Output the (X, Y) coordinate of the center of the cell containing the given text.  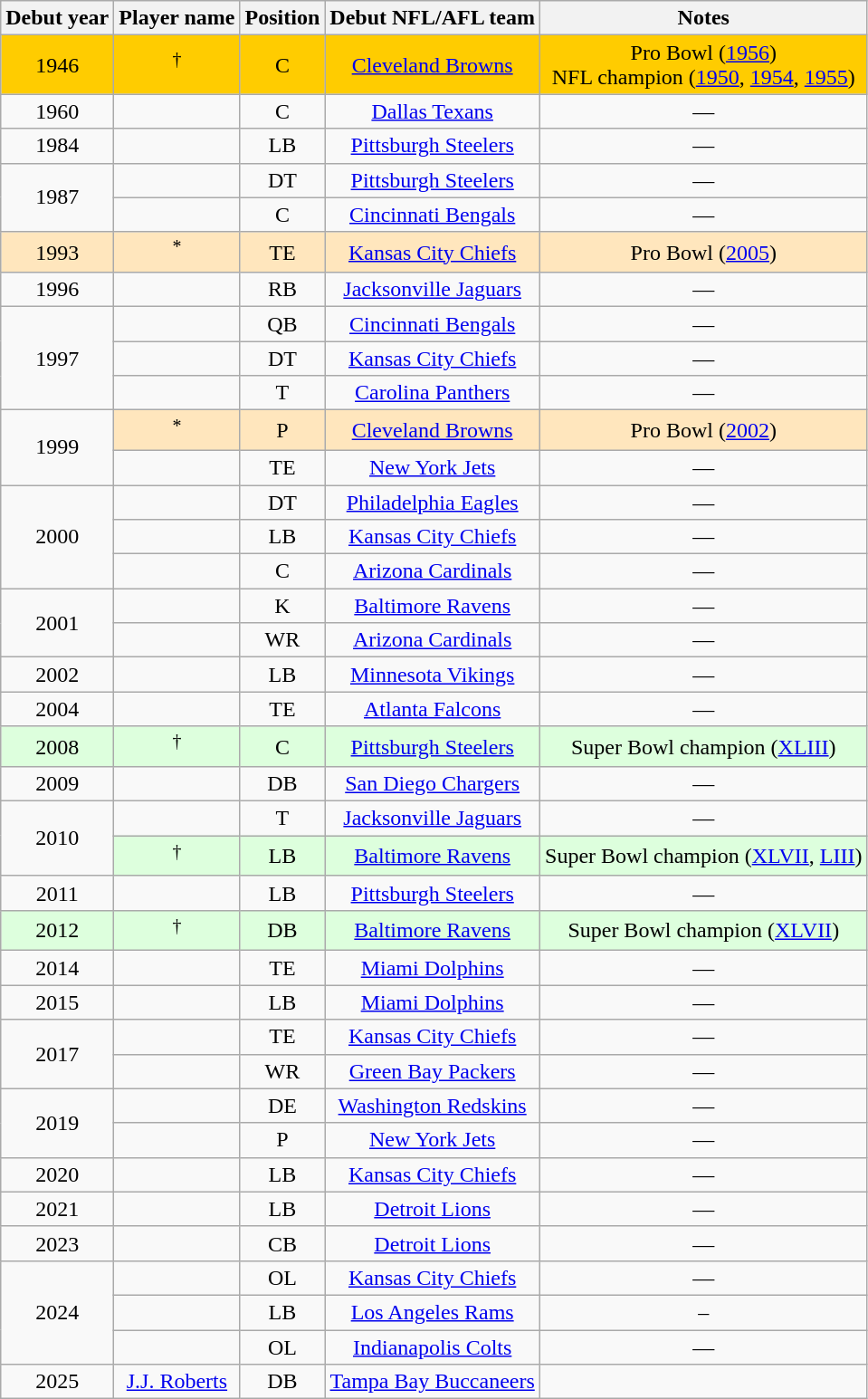
2023 (58, 1243)
2021 (58, 1209)
Carolina Panthers (433, 393)
1987 (58, 197)
CB (282, 1243)
Minnesota Vikings (433, 675)
1984 (58, 146)
1999 (58, 447)
1997 (58, 359)
Pro Bowl (1956) NFL champion (1950, 1954, 1955) (704, 65)
– (704, 1312)
Notes (704, 18)
2017 (58, 1054)
2009 (58, 784)
Green Bay Packers (433, 1071)
K (282, 606)
2015 (58, 1002)
Philadelphia Eagles (433, 503)
Washington Redskins (433, 1106)
Debut year (58, 18)
Tampa Bay Buccaneers (433, 1382)
1996 (58, 290)
2001 (58, 623)
2012 (58, 931)
2020 (58, 1174)
San Diego Chargers (433, 784)
Pro Bowl (2005) (704, 252)
2011 (58, 893)
Los Angeles Rams (433, 1312)
RB (282, 290)
Debut NFL/AFL team (433, 18)
1993 (58, 252)
2002 (58, 675)
Atlanta Falcons (433, 709)
QB (282, 324)
Dallas Texans (433, 111)
DE (282, 1106)
Super Bowl champion (XLVII) (704, 931)
J.J. Roberts (177, 1382)
2008 (58, 746)
2014 (58, 968)
2025 (58, 1382)
1960 (58, 111)
1946 (58, 65)
Super Bowl champion (XLIII) (704, 746)
2004 (58, 709)
Super Bowl champion (XLVII, LIII) (704, 857)
2000 (58, 537)
Position (282, 18)
2010 (58, 838)
Indianapolis Colts (433, 1347)
2024 (58, 1312)
Pro Bowl (2002) (704, 431)
Player name (177, 18)
2019 (58, 1123)
